Search for the cell housing the specified text and yield its (X, Y) center coordinate. 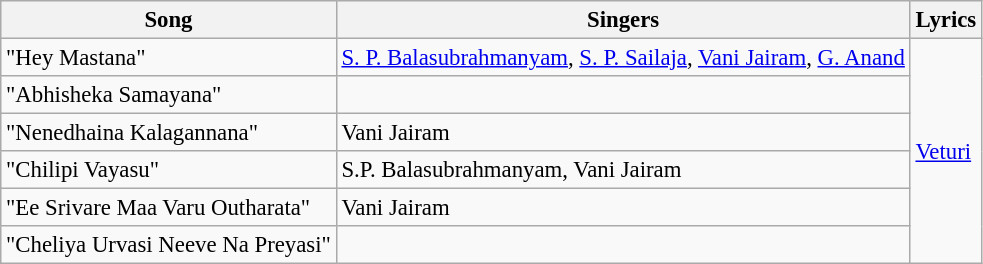
"Nenedhaina Kalagannana" (168, 133)
"Abhisheka Samayana" (168, 95)
"Cheliya Urvasi Neeve Na Preyasi" (168, 245)
Song (168, 20)
"Ee Srivare Maa Varu Outharata" (168, 208)
"Chilipi Vayasu" (168, 170)
S. P. Balasubrahmanyam, S. P. Sailaja, Vani Jairam, G. Anand (623, 58)
"Hey Mastana" (168, 58)
S.P. Balasubrahmanyam, Vani Jairam (623, 170)
Singers (623, 20)
Lyrics (946, 20)
